Find where the given text appears and provide that cell's center as (X, Y) coordinate. 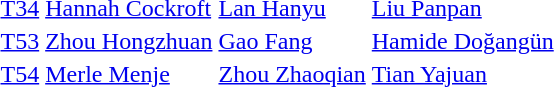
Gao Fang (292, 41)
Zhou Hongzhuan (129, 41)
